Find where the given text appears and provide that cell's center as (x, y) coordinate. 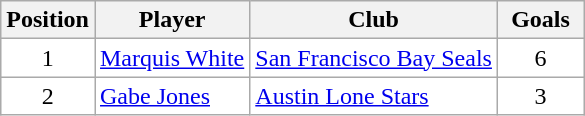
Gabe Jones (172, 96)
2 (48, 96)
Club (374, 20)
Austin Lone Stars (374, 96)
3 (540, 96)
6 (540, 58)
Position (48, 20)
Player (172, 20)
Marquis White (172, 58)
San Francisco Bay Seals (374, 58)
Goals (540, 20)
1 (48, 58)
